Return the (x, y) coordinate for the center point of the cell that contains the specified text.  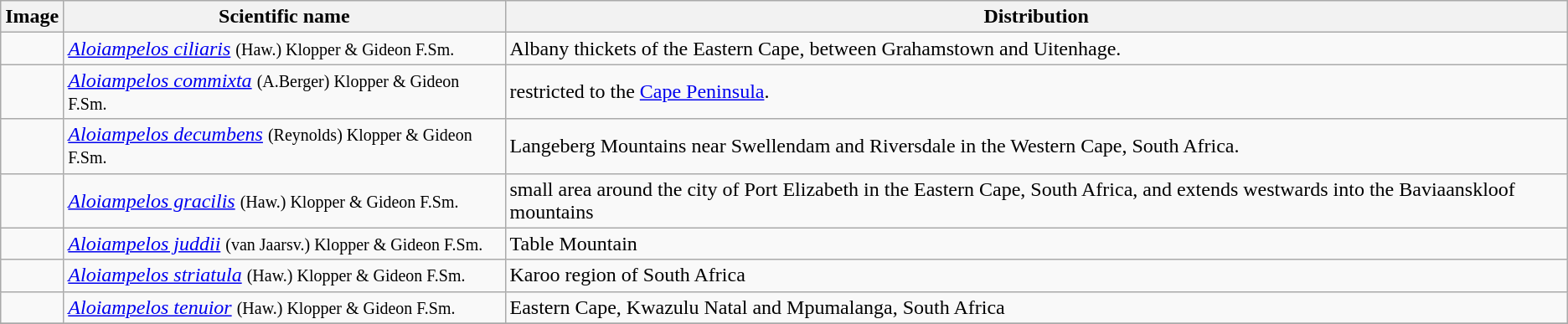
Aloiampelos juddii (van Jaarsv.) Klopper & Gideon F.Sm. (285, 244)
Aloiampelos decumbens (Reynolds) Klopper & Gideon F.Sm. (285, 146)
Aloiampelos ciliaris (Haw.) Klopper & Gideon F.Sm. (285, 49)
Aloiampelos striatula (Haw.) Klopper & Gideon F.Sm. (285, 275)
Aloiampelos gracilis (Haw.) Klopper & Gideon F.Sm. (285, 201)
Aloiampelos commixta (A.Berger) Klopper & Gideon F.Sm. (285, 92)
Aloiampelos tenuior (Haw.) Klopper & Gideon F.Sm. (285, 307)
Image (32, 17)
Karoo region of South Africa (1036, 275)
Scientific name (285, 17)
Eastern Cape, Kwazulu Natal and Mpumalanga, South Africa (1036, 307)
Albany thickets of the Eastern Cape, between Grahamstown and Uitenhage. (1036, 49)
restricted to the Cape Peninsula. (1036, 92)
Langeberg Mountains near Swellendam and Riversdale in the Western Cape, South Africa. (1036, 146)
small area around the city of Port Elizabeth in the Eastern Cape, South Africa, and extends westwards into the Baviaanskloof mountains (1036, 201)
Distribution (1036, 17)
Table Mountain (1036, 244)
